From the cell containing the given text, extract its center point as (x, y) coordinate. 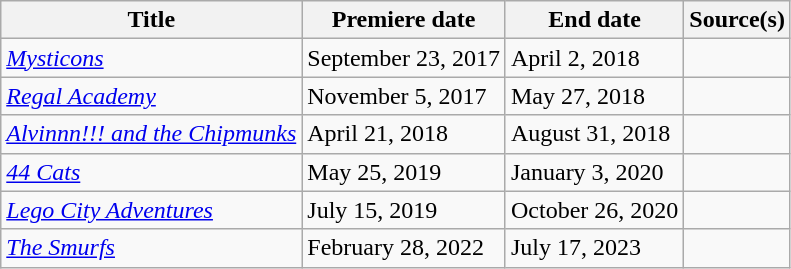
February 28, 2022 (404, 248)
May 27, 2018 (594, 96)
September 23, 2017 (404, 58)
End date (594, 20)
April 21, 2018 (404, 134)
January 3, 2020 (594, 172)
May 25, 2019 (404, 172)
July 17, 2023 (594, 248)
April 2, 2018 (594, 58)
July 15, 2019 (404, 210)
44 Cats (152, 172)
Lego City Adventures (152, 210)
Alvinnn!!! and the Chipmunks (152, 134)
Source(s) (738, 20)
Premiere date (404, 20)
The Smurfs (152, 248)
Title (152, 20)
Regal Academy (152, 96)
Mysticons (152, 58)
August 31, 2018 (594, 134)
November 5, 2017 (404, 96)
October 26, 2020 (594, 210)
